Extract the [x, y] coordinate from the center of the cell holding the provided text.  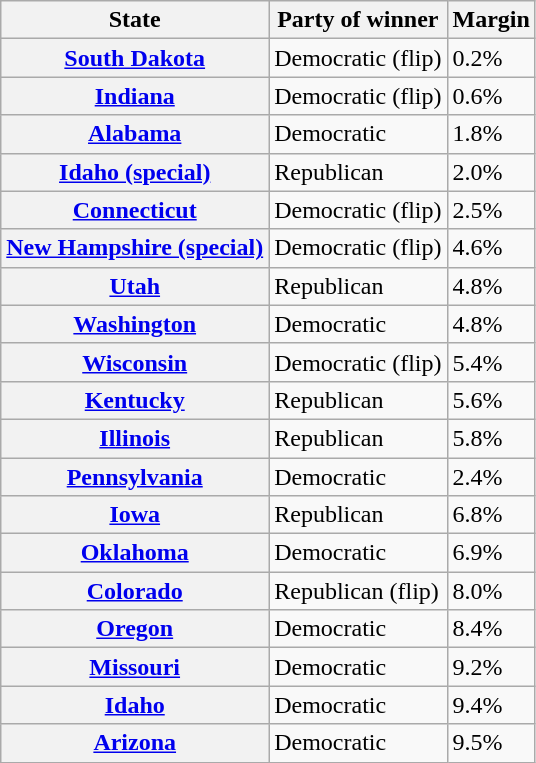
2.5% [491, 210]
2.0% [491, 172]
5.4% [491, 362]
Illinois [135, 438]
Party of winner [358, 20]
South Dakota [135, 58]
Oklahoma [135, 553]
2.4% [491, 477]
Iowa [135, 515]
6.9% [491, 553]
Pennsylvania [135, 477]
State [135, 20]
Wisconsin [135, 362]
4.6% [491, 248]
Indiana [135, 96]
5.6% [491, 400]
Idaho (special) [135, 172]
6.8% [491, 515]
8.4% [491, 629]
Arizona [135, 743]
Washington [135, 324]
8.0% [491, 591]
Kentucky [135, 400]
Missouri [135, 667]
1.8% [491, 134]
9.2% [491, 667]
9.4% [491, 705]
Colorado [135, 591]
0.6% [491, 96]
Margin [491, 20]
Utah [135, 286]
Idaho [135, 705]
Republican (flip) [358, 591]
Alabama [135, 134]
Connecticut [135, 210]
New Hampshire (special) [135, 248]
9.5% [491, 743]
5.8% [491, 438]
Oregon [135, 629]
0.2% [491, 58]
